Provide the [x, y] coordinate of the cell's center where the given text is located.  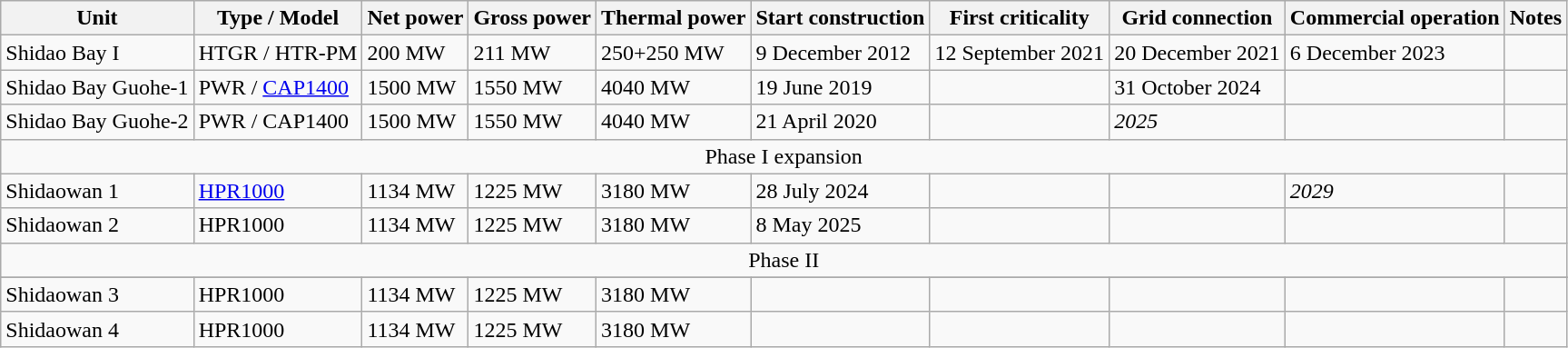
HTGR / HTR-PM [278, 53]
21 April 2020 [841, 122]
2029 [1395, 191]
Gross power [532, 18]
19 June 2019 [841, 87]
Shidao Bay Guohe-2 [97, 122]
12 September 2021 [1020, 53]
8 May 2025 [841, 225]
Grid connection [1198, 18]
Notes [1535, 18]
31 October 2024 [1198, 87]
Shidaowan 3 [97, 294]
Type / Model [278, 18]
Shidaowan 1 [97, 191]
2025 [1198, 122]
Shidao Bay Guohe-1 [97, 87]
6 December 2023 [1395, 53]
Phase I expansion [784, 156]
Start construction [841, 18]
211 MW [532, 53]
9 December 2012 [841, 53]
First criticality [1020, 18]
Net power [416, 18]
Unit [97, 18]
200 MW [416, 53]
Shidao Bay I [97, 53]
Thermal power [674, 18]
Shidaowan 4 [97, 329]
28 July 2024 [841, 191]
Commercial operation [1395, 18]
Shidaowan 2 [97, 225]
Phase II [784, 260]
250+250 MW [674, 53]
20 December 2021 [1198, 53]
